Provide the (X, Y) coordinate of the cell's center where the given text is located.  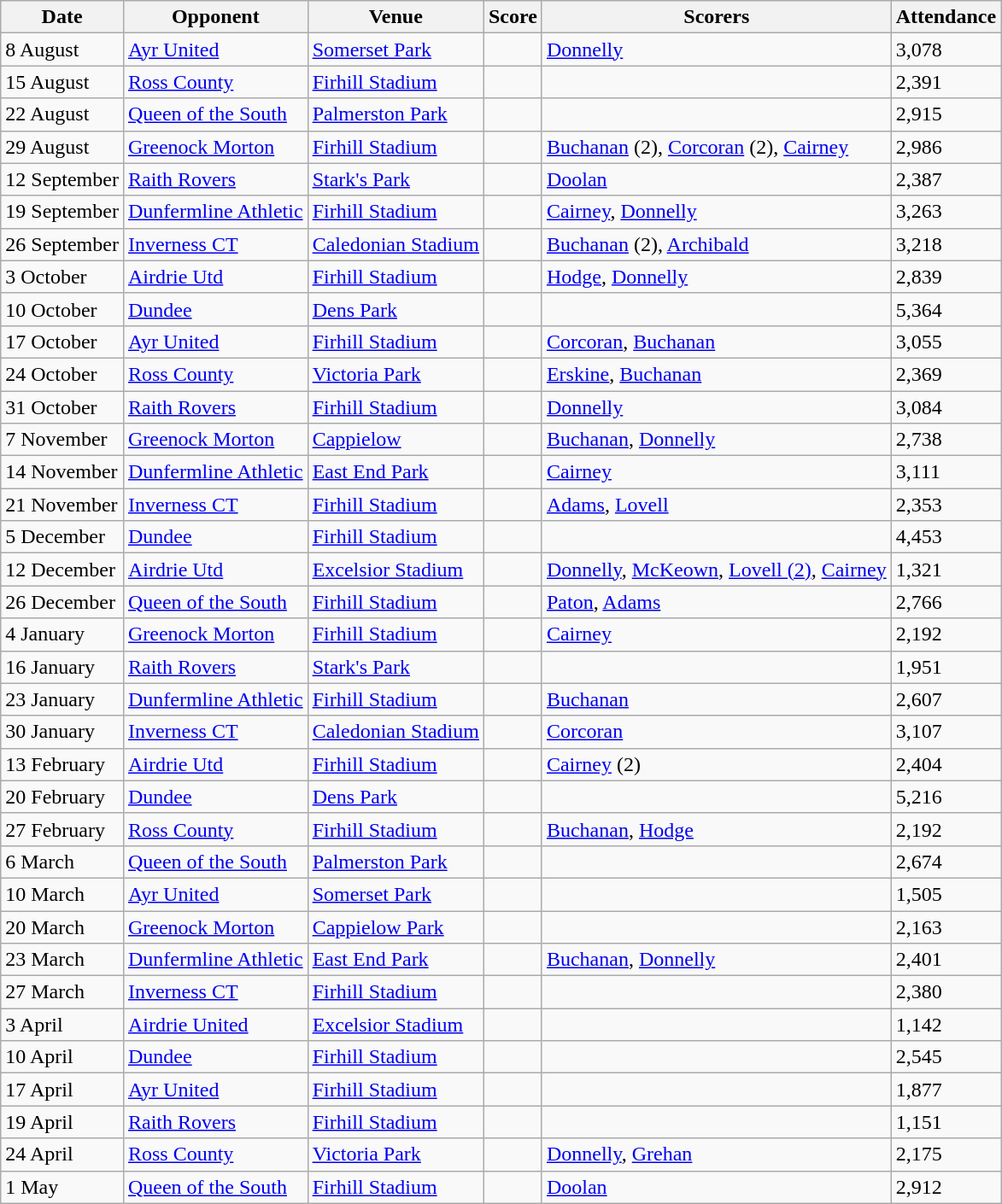
8 August (62, 50)
13 February (62, 764)
21 November (62, 505)
Erskine, Buchanan (716, 374)
2,839 (946, 277)
2,915 (946, 114)
Donnelly, Grehan (716, 1154)
3 October (62, 277)
10 March (62, 894)
7 November (62, 440)
27 February (62, 829)
Score (513, 17)
2,380 (946, 992)
2,401 (946, 960)
12 September (62, 179)
Cappielow (396, 440)
Date (62, 17)
2,387 (946, 179)
Donnelly, McKeown, Lovell (2), Cairney (716, 570)
5 December (62, 537)
2,545 (946, 1057)
2,738 (946, 440)
1,877 (946, 1090)
Buchanan (2), Corcoran (2), Cairney (716, 147)
31 October (62, 407)
1,142 (946, 1025)
12 December (62, 570)
14 November (62, 472)
3,055 (946, 342)
1,505 (946, 894)
10 October (62, 309)
3,084 (946, 407)
Adams, Lovell (716, 505)
Cappielow Park (396, 926)
24 October (62, 374)
26 December (62, 602)
Buchanan, Hodge (716, 829)
2,353 (946, 505)
2,369 (946, 374)
10 April (62, 1057)
Hodge, Donnelly (716, 277)
2,986 (946, 147)
1,151 (946, 1122)
Airdrie United (215, 1025)
Attendance (946, 17)
15 August (62, 82)
2,912 (946, 1187)
Scorers (716, 17)
2,163 (946, 926)
17 April (62, 1090)
19 April (62, 1122)
6 March (62, 862)
5,216 (946, 797)
30 January (62, 732)
17 October (62, 342)
Corcoran, Buchanan (716, 342)
2,404 (946, 764)
4,453 (946, 537)
1 May (62, 1187)
20 February (62, 797)
23 March (62, 960)
1,951 (946, 667)
3,107 (946, 732)
29 August (62, 147)
2,607 (946, 699)
26 September (62, 244)
24 April (62, 1154)
16 January (62, 667)
2,674 (946, 862)
2,175 (946, 1154)
Corcoran (716, 732)
27 March (62, 992)
2,391 (946, 82)
Paton, Adams (716, 602)
2,766 (946, 602)
Cairney, Donnelly (716, 212)
Buchanan (2), Archibald (716, 244)
1,321 (946, 570)
22 August (62, 114)
4 January (62, 634)
Buchanan (716, 699)
23 January (62, 699)
3,111 (946, 472)
5,364 (946, 309)
Opponent (215, 17)
Venue (396, 17)
Cairney (2) (716, 764)
20 March (62, 926)
3 April (62, 1025)
3,218 (946, 244)
3,263 (946, 212)
19 September (62, 212)
3,078 (946, 50)
